Detect which cell encompasses the target text, then output its [x, y] center coordinate. 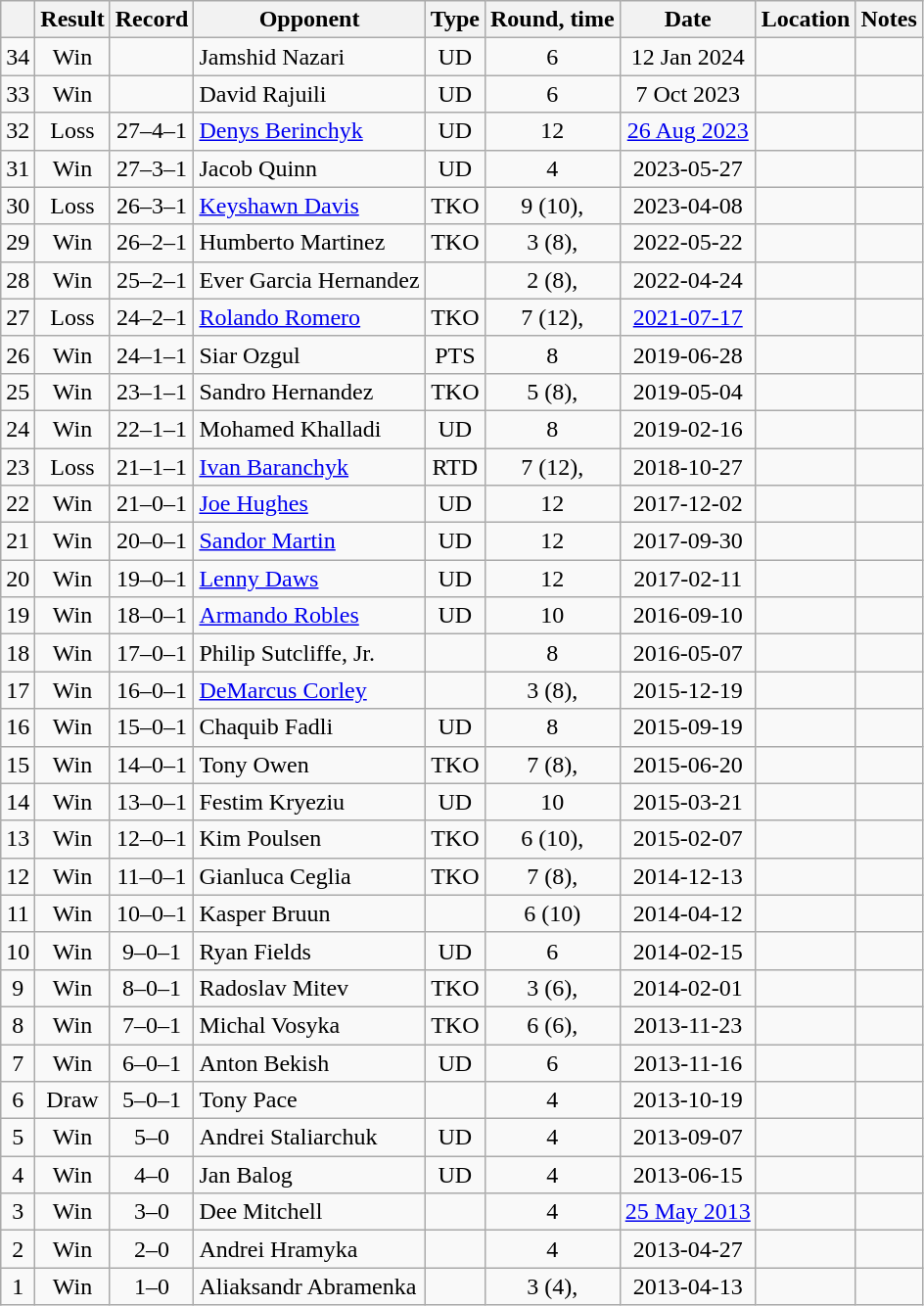
Andrei Hramyka [309, 1249]
Armando Robles [309, 616]
PTS [454, 354]
2017-02-11 [687, 579]
6–0–1 [152, 1062]
2015-03-21 [687, 802]
2014-04-12 [687, 913]
Andrei Staliarchuk [309, 1138]
25 [18, 392]
6 (10), [552, 839]
31 [18, 168]
Jacob Quinn [309, 168]
Round, time [552, 20]
11 [18, 913]
Denys Berinchyk [309, 131]
2015-09-19 [687, 727]
3 [18, 1212]
Michal Vosyka [309, 1025]
Sandor Martin [309, 541]
33 [18, 94]
24–1–1 [152, 354]
7 [18, 1062]
18–0–1 [152, 616]
2019-05-04 [687, 392]
2014-12-13 [687, 876]
Radoslav Mitev [309, 988]
Siar Ozgul [309, 354]
Humberto Martinez [309, 243]
25 May 2013 [687, 1212]
2019-06-28 [687, 354]
2017-09-30 [687, 541]
8–0–1 [152, 988]
5–0 [152, 1138]
2016-05-07 [687, 653]
Dee Mitchell [309, 1212]
Rolando Romero [309, 317]
Ivan Baranchyk [309, 467]
DeMarcus Corley [309, 690]
19 [18, 616]
34 [18, 57]
18 [18, 653]
15–0–1 [152, 727]
2 [18, 1249]
2017-12-02 [687, 504]
14 [18, 802]
2013-11-23 [687, 1025]
Gianluca Ceglia [309, 876]
27 [18, 317]
5 [18, 1138]
Sandro Hernandez [309, 392]
24 [18, 429]
12–0–1 [152, 839]
26 Aug 2023 [687, 131]
Location [806, 20]
4–0 [152, 1175]
7 Oct 2023 [687, 94]
21–0–1 [152, 504]
28 [18, 280]
2016-09-10 [687, 616]
Keyshawn Davis [309, 206]
3 (4), [552, 1286]
12 Jan 2024 [687, 57]
Jan Balog [309, 1175]
30 [18, 206]
17–0–1 [152, 653]
2023-05-27 [687, 168]
Record [152, 20]
23 [18, 467]
26 [18, 354]
20–0–1 [152, 541]
Lenny Daws [309, 579]
19–0–1 [152, 579]
29 [18, 243]
24–2–1 [152, 317]
27–4–1 [152, 131]
9 (10), [552, 206]
2013-04-27 [687, 1249]
2022-04-24 [687, 280]
Date [687, 20]
14–0–1 [152, 765]
Ryan Fields [309, 951]
6 (10) [552, 913]
7–0–1 [152, 1025]
22 [18, 504]
Mohamed Khalladi [309, 429]
9–0–1 [152, 951]
2023-04-08 [687, 206]
21 [18, 541]
17 [18, 690]
Festim Kryeziu [309, 802]
Philip Sutcliffe, Jr. [309, 653]
20 [18, 579]
Jamshid Nazari [309, 57]
25–2–1 [152, 280]
22–1–1 [152, 429]
Chaquib Fadli [309, 727]
2014-02-01 [687, 988]
2015-12-19 [687, 690]
2 (8), [552, 280]
3 (6), [552, 988]
2014-02-15 [687, 951]
Anton Bekish [309, 1062]
27–3–1 [152, 168]
6 (6), [552, 1025]
2013-09-07 [687, 1138]
RTD [454, 467]
Result [72, 20]
Ever Garcia Hernandez [309, 280]
26–2–1 [152, 243]
2–0 [152, 1249]
2018-10-27 [687, 467]
Kasper Bruun [309, 913]
15 [18, 765]
21–1–1 [152, 467]
2013-11-16 [687, 1062]
32 [18, 131]
16 [18, 727]
Aliaksandr Abramenka [309, 1286]
Kim Poulsen [309, 839]
2022-05-22 [687, 243]
Notes [889, 20]
3–0 [152, 1212]
11–0–1 [152, 876]
26–3–1 [152, 206]
23–1–1 [152, 392]
5–0–1 [152, 1100]
5 (8), [552, 392]
13–0–1 [152, 802]
Opponent [309, 20]
2013-06-15 [687, 1175]
2019-02-16 [687, 429]
2013-10-19 [687, 1100]
2015-06-20 [687, 765]
2013-04-13 [687, 1286]
Draw [72, 1100]
13 [18, 839]
2021-07-17 [687, 317]
2015-02-07 [687, 839]
Type [454, 20]
Joe Hughes [309, 504]
9 [18, 988]
Tony Pace [309, 1100]
16–0–1 [152, 690]
1 [18, 1286]
Tony Owen [309, 765]
1–0 [152, 1286]
10–0–1 [152, 913]
David Rajuili [309, 94]
